Return the (x, y) coordinate for the center point of the cell that contains the specified text.  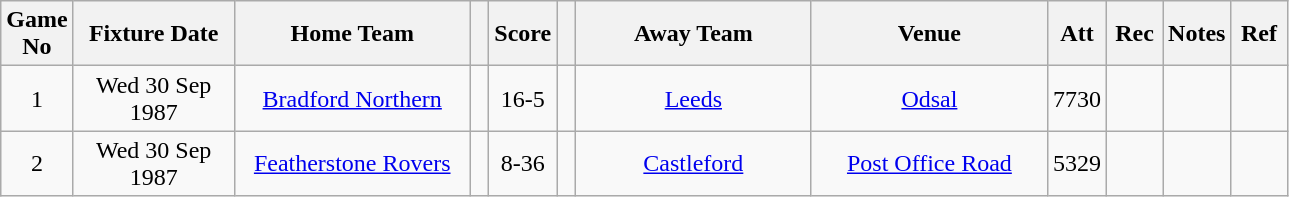
Game No (37, 34)
5329 (1076, 164)
Away Team (693, 34)
1 (37, 98)
Notes (1197, 34)
Ref (1259, 34)
Odsal (929, 98)
Leeds (693, 98)
Home Team (352, 34)
Att (1076, 34)
Post Office Road (929, 164)
Rec (1135, 34)
Castleford (693, 164)
8-36 (523, 164)
Venue (929, 34)
Score (523, 34)
Bradford Northern (352, 98)
2 (37, 164)
16-5 (523, 98)
7730 (1076, 98)
Featherstone Rovers (352, 164)
Fixture Date (154, 34)
